Detect which cell encompasses the target text, then output its (x, y) center coordinate. 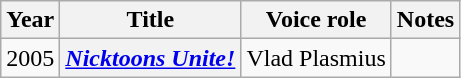
Voice role (316, 20)
Year (30, 20)
Title (150, 20)
Nicktoons Unite! (150, 58)
2005 (30, 58)
Vlad Plasmius (316, 58)
Notes (425, 20)
